Search for the cell housing the specified text and yield its (X, Y) center coordinate. 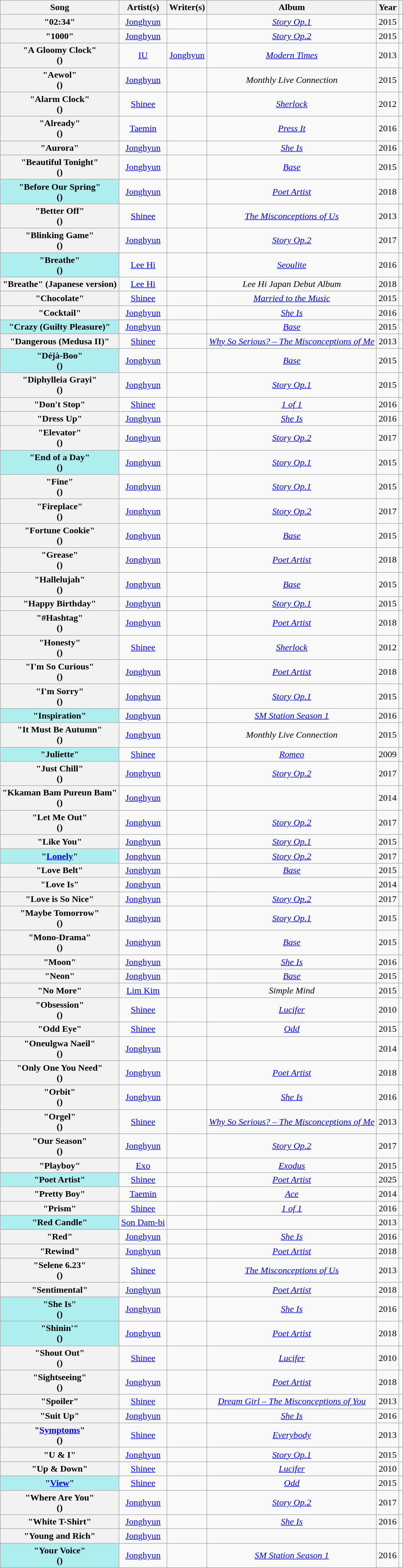
"Maybe Tomorrow"() (60, 918)
Dream Girl – The Misconceptions of You (292, 1401)
"Poet Artist" (60, 1179)
"Don't Stop" (60, 404)
"Blinking Game"() (60, 240)
"Like You" (60, 842)
"Déjà-Boo" () (60, 361)
"Orbit"() (60, 1097)
"Moon" (60, 962)
Lim Kim (143, 990)
"Shout Out"() (60, 1358)
"Where Are You"() (60, 1502)
"Better Off"() (60, 216)
Song (60, 8)
"Obsession"() (60, 1010)
"View" (60, 1483)
"I'm So Curious"() (60, 672)
Married to the Music (292, 299)
Ace (292, 1194)
"#Hashtag"() (60, 623)
"Prism" (60, 1208)
"Hallelujah"() (60, 584)
"Lonely" (60, 856)
"Crazy (Guilty Pleasure)" (60, 327)
"Shinin'" () (60, 1334)
"Young and Rich" (60, 1536)
Lee Hi Japan Debut Album (292, 284)
"Elevator"() (60, 438)
"Just Chill"() (60, 773)
"Aewol"() (60, 80)
"Honesty"() (60, 647)
"Dangerous (Medusa II)" (60, 341)
Album (292, 8)
"She Is" () (60, 1309)
"Pretty Boy" (60, 1194)
Year (387, 8)
Seoulite (292, 265)
"Red" (60, 1237)
"Rewind" (60, 1251)
"Aurora" (60, 148)
"Playboy" (60, 1165)
Simple Mind (292, 990)
Romeo (292, 754)
"Only One You Need"() (60, 1073)
Artist(s) (143, 8)
Modern Times (292, 56)
"Orgel"() (60, 1121)
"Kkaman Bam Pureun Bam"() (60, 798)
"Grease"() (60, 560)
"Fireplace"() (60, 511)
"Red Candle" (60, 1223)
"Mono-Drama"() (60, 943)
"Beautiful Tonight"() (60, 167)
Press It (292, 128)
Son Dam-bi (143, 1223)
"Breathe" () (60, 265)
2025 (387, 1179)
IU (143, 56)
"White T-Shirt" (60, 1522)
"Breathe" (Japanese version) (60, 284)
"Fine"() (60, 487)
"Sentimental" (60, 1290)
"Odd Eye" (60, 1029)
Exo (143, 1165)
"Inspiration" (60, 716)
Writer(s) (187, 8)
"Happy Birthday" (60, 604)
"Dress Up" (60, 419)
"U & I" (60, 1454)
"Love is So Nice" (60, 899)
"It Must Be Autumn"() (60, 735)
Everybody (292, 1435)
"02:34" (60, 22)
"Symptoms"() (60, 1435)
"Neon" (60, 976)
"Fortune Cookie"() (60, 536)
"Up & Down" (60, 1469)
"Oneulgwa Naeil"() (60, 1049)
"Love Is" (60, 884)
"Chocolate" (60, 299)
"Our Season"() (60, 1146)
"Suit Up" (60, 1416)
Exodus (292, 1165)
"Let Me Out"() (60, 822)
"Cocktail" (60, 313)
2009 (387, 754)
"Sightseeing"() (60, 1382)
"Your Voice" () (60, 1556)
"Diphylleia Grayi"() (60, 385)
"1000" (60, 36)
"End of a Day" () (60, 462)
"Before Our Spring" () (60, 191)
"Spoiler" (60, 1401)
"Love Belt" (60, 870)
"No More" (60, 990)
"A Gloomy Clock"() (60, 56)
"Alarm Clock"() (60, 104)
"Juliette" (60, 754)
"I'm Sorry"() (60, 696)
"Selene 6.23"() (60, 1271)
"Already"() (60, 128)
